Identify which cell holds the provided text, then report its [X, Y] central coordinate. 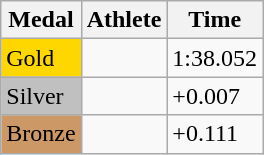
Silver [41, 96]
Time [215, 20]
+0.111 [215, 134]
+0.007 [215, 96]
Athlete [124, 20]
Gold [41, 58]
Medal [41, 20]
1:38.052 [215, 58]
Bronze [41, 134]
